Locate the cell with the specified text and output its [x, y] center coordinate. 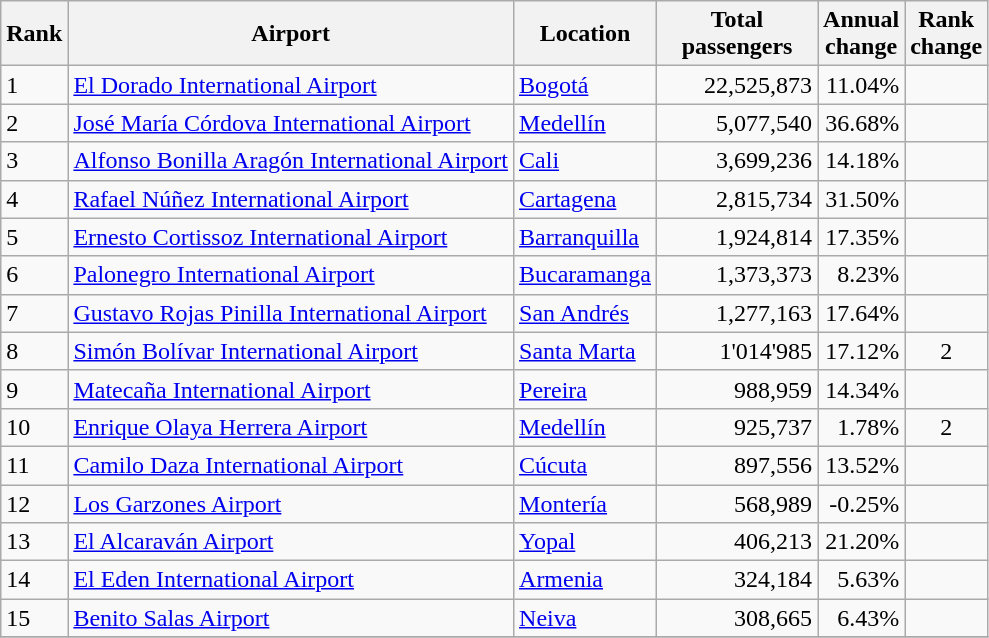
1'014'985 [738, 351]
Pereira [586, 389]
Totalpassengers [738, 34]
Bogotá [586, 85]
Cali [586, 161]
Camilo Daza International Airport [291, 465]
7 [34, 313]
15 [34, 618]
17.64% [862, 313]
Rankchange [946, 34]
Palonegro International Airport [291, 275]
El Dorado International Airport [291, 85]
2,815,734 [738, 199]
13.52% [862, 465]
Gustavo Rojas Pinilla International Airport [291, 313]
3 [34, 161]
3,699,236 [738, 161]
1,277,163 [738, 313]
8 [34, 351]
Annualchange [862, 34]
Simón Bolívar International Airport [291, 351]
8.23% [862, 275]
5 [34, 237]
12 [34, 503]
308,665 [738, 618]
Airport [291, 34]
13 [34, 542]
Yopal [586, 542]
Los Garzones Airport [291, 503]
Cartagena [586, 199]
Rank [34, 34]
Bucaramanga [586, 275]
Matecaña International Airport [291, 389]
9 [34, 389]
6 [34, 275]
17.35% [862, 237]
1,373,373 [738, 275]
324,184 [738, 580]
El Eden International Airport [291, 580]
568,989 [738, 503]
925,737 [738, 427]
11.04% [862, 85]
1 [34, 85]
31.50% [862, 199]
Santa Marta [586, 351]
1,924,814 [738, 237]
Benito Salas Airport [291, 618]
Montería [586, 503]
14.34% [862, 389]
Location [586, 34]
988,959 [738, 389]
Rafael Núñez International Airport [291, 199]
14.18% [862, 161]
Barranquilla [586, 237]
4 [34, 199]
1.78% [862, 427]
36.68% [862, 123]
6.43% [862, 618]
José María Córdova International Airport [291, 123]
17.12% [862, 351]
14 [34, 580]
406,213 [738, 542]
Armenia [586, 580]
Alfonso Bonilla Aragón International Airport [291, 161]
Neiva [586, 618]
5,077,540 [738, 123]
-0.25% [862, 503]
Ernesto Cortissoz International Airport [291, 237]
El Alcaraván Airport [291, 542]
21.20% [862, 542]
897,556 [738, 465]
22,525,873 [738, 85]
Cúcuta [586, 465]
San Andrés [586, 313]
Enrique Olaya Herrera Airport [291, 427]
11 [34, 465]
5.63% [862, 580]
10 [34, 427]
